Return the (x, y) coordinate for the center point of the cell that contains the specified text.  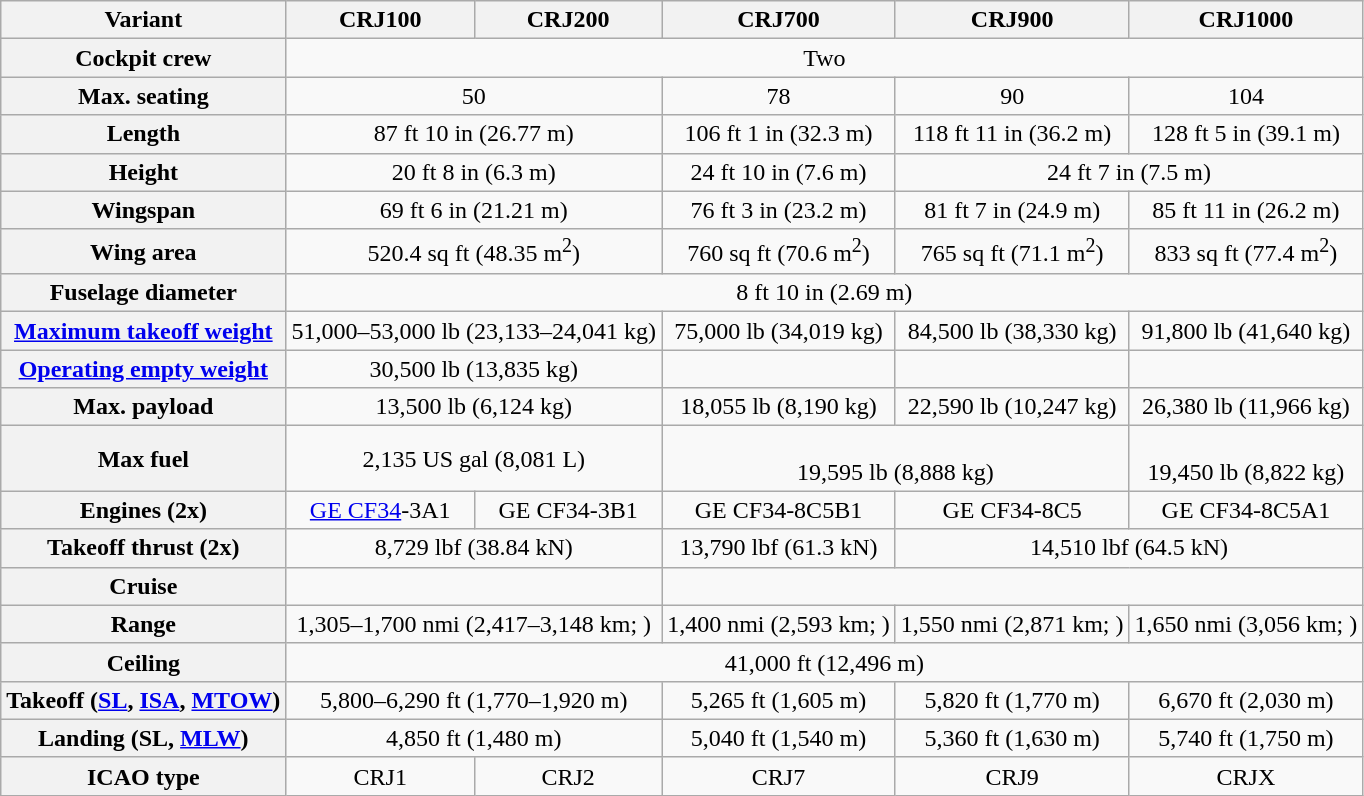
Fuselage diameter (144, 293)
5,820 ft (1,770 m) (1012, 700)
GE CF34-3A1 (380, 510)
13,500 lb (6,124 kg) (474, 407)
41,000 ft (12,496 m) (824, 662)
833 sq ft (77.4 m2) (1246, 252)
5,800–6,290 ft (1,770–1,920 m) (474, 700)
Range (144, 624)
6,670 ft (2,030 m) (1246, 700)
ICAO type (144, 776)
75,000 lb (34,019 kg) (779, 331)
Takeoff (SL, ISA, MTOW) (144, 700)
Length (144, 134)
Engines (2x) (144, 510)
Variant (144, 20)
2,135 US gal (8,081 L) (474, 458)
520.4 sq ft (48.35 m2) (474, 252)
760 sq ft (70.6 m2) (779, 252)
106 ft 1 in (32.3 m) (779, 134)
CRJ100 (380, 20)
24 ft 7 in (7.5 m) (1128, 172)
Ceiling (144, 662)
CRJ2 (568, 776)
78 (779, 96)
CRJX (1246, 776)
50 (474, 96)
CRJ200 (568, 20)
51,000–53,000 lb (23,133–24,041 kg) (474, 331)
20 ft 8 in (6.3 m) (474, 172)
GE CF34-8C5B1 (779, 510)
19,450 lb (8,822 kg) (1246, 458)
5,360 ft (1,630 m) (1012, 738)
1,400 nmi (2,593 km; ) (779, 624)
69 ft 6 in (21.21 m) (474, 210)
1,650 nmi (3,056 km; ) (1246, 624)
8 ft 10 in (2.69 m) (824, 293)
765 sq ft (71.1 m2) (1012, 252)
Wingspan (144, 210)
24 ft 10 in (7.6 m) (779, 172)
5,740 ft (1,750 m) (1246, 738)
85 ft 11 in (26.2 m) (1246, 210)
Max. payload (144, 407)
13,790 lbf (61.3 kN) (779, 548)
Wing area (144, 252)
26,380 lb (11,966 kg) (1246, 407)
5,265 ft (1,605 m) (779, 700)
Max fuel (144, 458)
18,055 lb (8,190 kg) (779, 407)
CRJ700 (779, 20)
CRJ900 (1012, 20)
GE CF34-8C5A1 (1246, 510)
19,595 lb (8,888 kg) (896, 458)
76 ft 3 in (23.2 m) (779, 210)
Cruise (144, 586)
128 ft 5 in (39.1 m) (1246, 134)
91,800 lb (41,640 kg) (1246, 331)
84,500 lb (38,330 kg) (1012, 331)
Cockpit crew (144, 58)
CRJ1 (380, 776)
5,040 ft (1,540 m) (779, 738)
GE CF34-8C5 (1012, 510)
22,590 lb (10,247 kg) (1012, 407)
Height (144, 172)
8,729 lbf (38.84 kN) (474, 548)
4,850 ft (1,480 m) (474, 738)
14,510 lbf (64.5 kN) (1128, 548)
Takeoff thrust (2x) (144, 548)
104 (1246, 96)
90 (1012, 96)
Maximum takeoff weight (144, 331)
CRJ1000 (1246, 20)
30,500 lb (13,835 kg) (474, 369)
CRJ9 (1012, 776)
Landing (SL, MLW) (144, 738)
Operating empty weight (144, 369)
CRJ7 (779, 776)
87 ft 10 in (26.77 m) (474, 134)
Two (824, 58)
GE CF34-3B1 (568, 510)
1,305–1,700 nmi (2,417–3,148 km; ) (474, 624)
Max. seating (144, 96)
81 ft 7 in (24.9 m) (1012, 210)
1,550 nmi (2,871 km; ) (1012, 624)
118 ft 11 in (36.2 m) (1012, 134)
